For the text-containing cell, return its midpoint in (x, y) coordinate format. 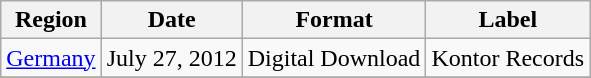
Germany (51, 58)
Date (172, 20)
July 27, 2012 (172, 58)
Label (508, 20)
Kontor Records (508, 58)
Digital Download (334, 58)
Format (334, 20)
Region (51, 20)
